Detect which cell encompasses the target text, then output its (x, y) center coordinate. 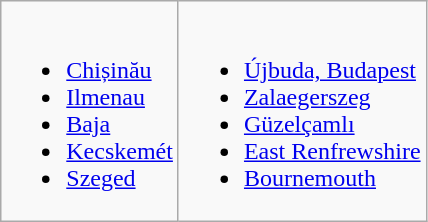
Chișinău Ilmenau Baja Kecskemét Szeged (90, 112)
Újbuda, Budapest Zalaegerszeg Güzelçamlı East Renfrewshire Bournemouth (302, 112)
